Identify which cell holds the provided text, then report its (x, y) central coordinate. 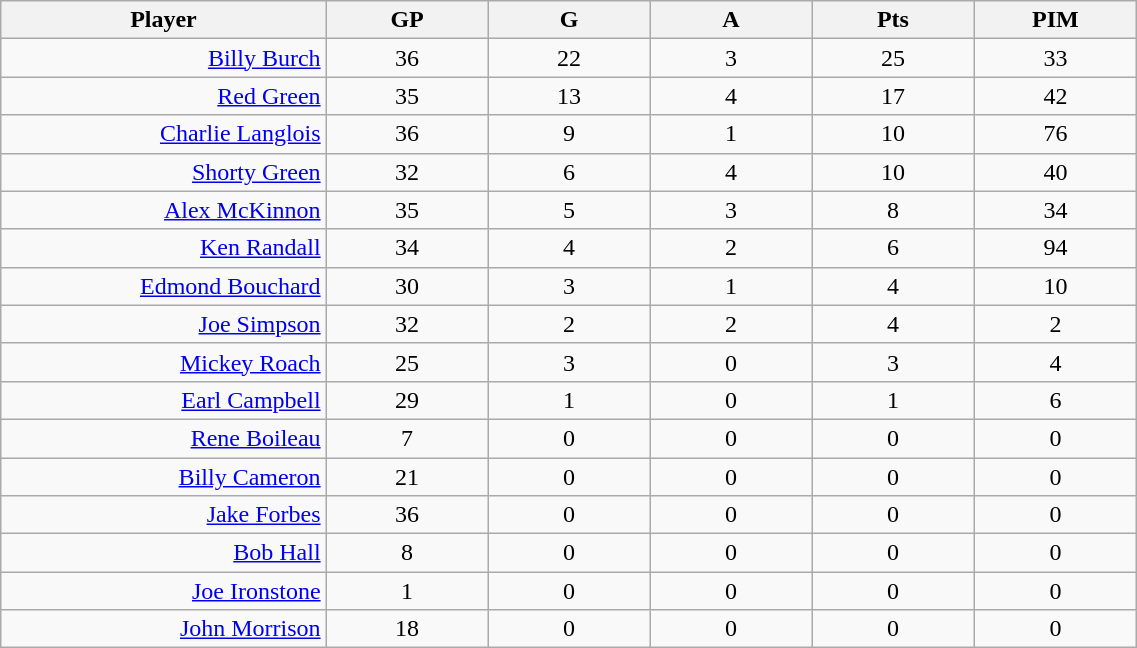
Joe Simpson (164, 324)
33 (1056, 58)
A (731, 20)
PIM (1056, 20)
13 (569, 96)
22 (569, 58)
Pts (893, 20)
Charlie Langlois (164, 134)
Alex McKinnon (164, 210)
Earl Campbell (164, 400)
Player (164, 20)
7 (407, 438)
Red Green (164, 96)
Mickey Roach (164, 362)
29 (407, 400)
17 (893, 96)
9 (569, 134)
John Morrison (164, 629)
21 (407, 477)
Billy Cameron (164, 477)
94 (1056, 248)
Ken Randall (164, 248)
GP (407, 20)
Rene Boileau (164, 438)
Jake Forbes (164, 515)
Shorty Green (164, 172)
Joe Ironstone (164, 591)
40 (1056, 172)
Bob Hall (164, 553)
42 (1056, 96)
Edmond Bouchard (164, 286)
18 (407, 629)
30 (407, 286)
Billy Burch (164, 58)
5 (569, 210)
G (569, 20)
76 (1056, 134)
